Extract the [X, Y] coordinate from the center of the cell holding the provided text.  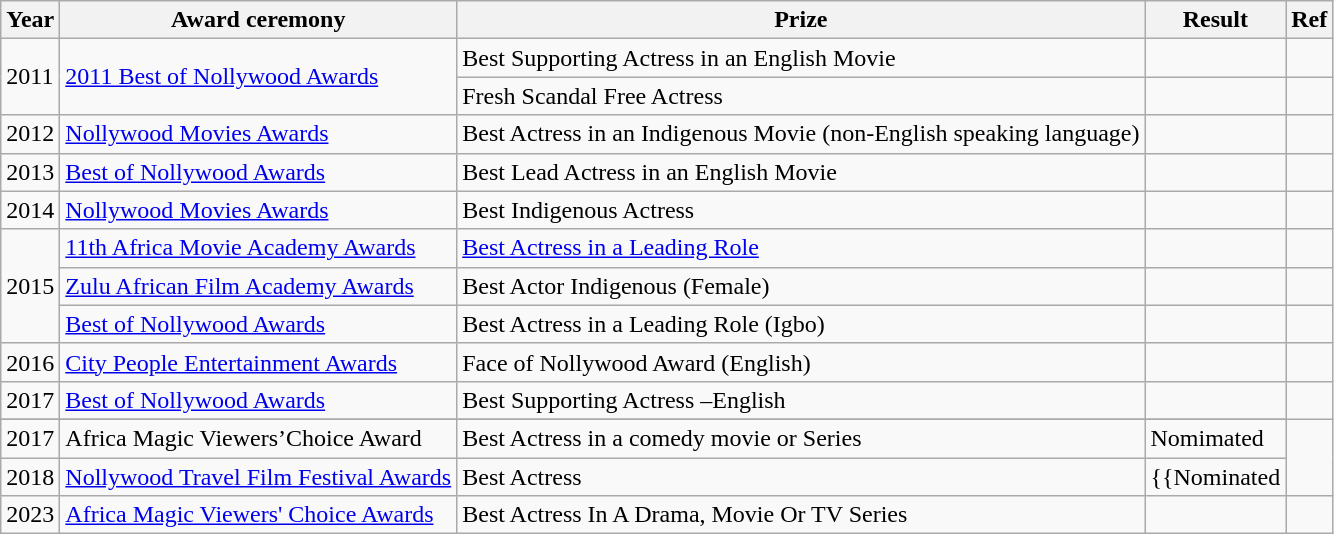
Best Actress in a Leading Role (Igbo) [801, 324]
Best Actress in a comedy movie or Series [801, 438]
Best Actress in an Indigenous Movie (non-English speaking language) [801, 134]
Result [1216, 20]
2012 [30, 134]
Fresh Scandal Free Actress [801, 96]
2011 Best of Nollywood Awards [258, 77]
Best Lead Actress in an English Movie [801, 172]
Best Actor Indigenous (Female) [801, 286]
Best Actress in a Leading Role [801, 248]
Prize [801, 20]
City People Entertainment Awards [258, 362]
2011 [30, 77]
Best Supporting Actress –English [801, 400]
Award ceremony [258, 20]
2016 [30, 362]
2023 [30, 515]
Best Supporting Actress in an English Movie [801, 58]
Africa Magic Viewers' Choice Awards [258, 515]
Nollywood Travel Film Festival Awards [258, 477]
Year [30, 20]
Ref [1310, 20]
Africa Magic Viewers’Choice Award [258, 438]
Best Indigenous Actress [801, 210]
Best Actress In A Drama, Movie Or TV Series [801, 515]
2013 [30, 172]
2018 [30, 477]
Best Actress [801, 477]
{{Nominated [1216, 477]
2014 [30, 210]
Nomimated [1216, 438]
11th Africa Movie Academy Awards [258, 248]
Face of Nollywood Award (English) [801, 362]
2015 [30, 286]
Zulu African Film Academy Awards [258, 286]
